Return the [X, Y] coordinate for the center point of the cell that contains the specified text.  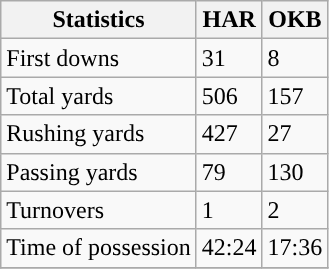
OKB [295, 20]
17:36 [295, 248]
506 [229, 96]
27 [295, 134]
Turnovers [99, 210]
Rushing yards [99, 134]
First downs [99, 58]
79 [229, 172]
130 [295, 172]
42:24 [229, 248]
Total yards [99, 96]
Statistics [99, 20]
8 [295, 58]
427 [229, 134]
Passing yards [99, 172]
1 [229, 210]
31 [229, 58]
Time of possession [99, 248]
157 [295, 96]
2 [295, 210]
HAR [229, 20]
